Capture the cell that displays the provided text and extract its (X, Y) central coordinate. 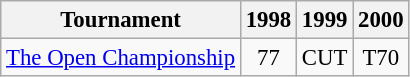
The Open Championship (121, 58)
CUT (325, 58)
1998 (268, 20)
77 (268, 58)
Tournament (121, 20)
T70 (381, 58)
1999 (325, 20)
2000 (381, 20)
